Find where the given text appears and provide that cell's center as (X, Y) coordinate. 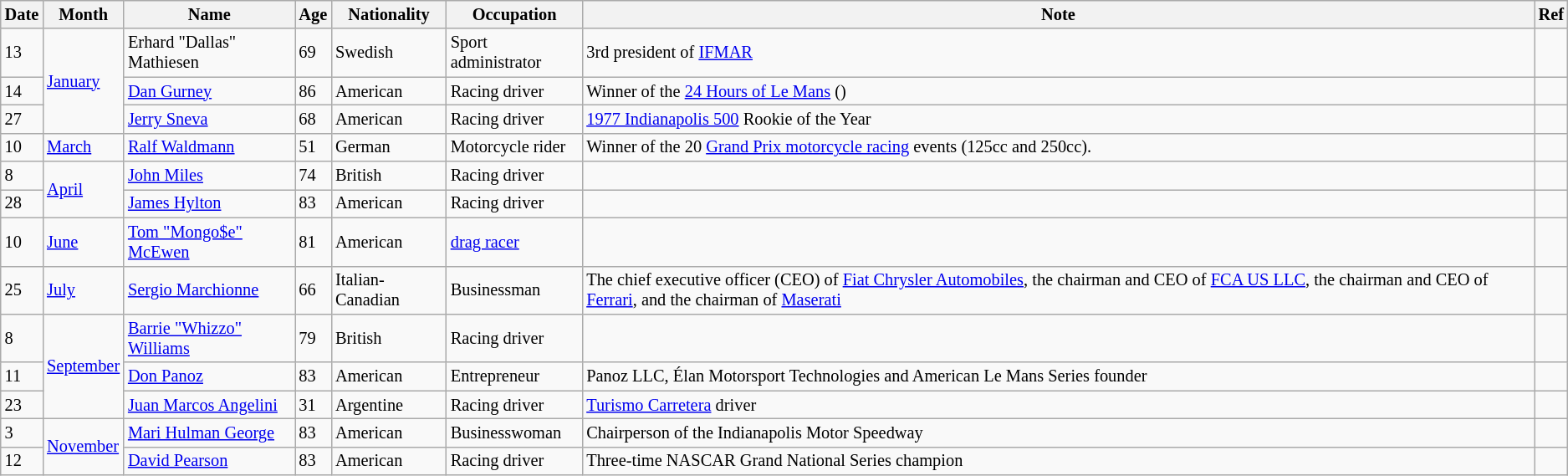
Panoz LLC, Élan Motorsport Technologies and American Le Mans Series founder (1058, 376)
14 (22, 91)
Three-time NASCAR Grand National Series champion (1058, 461)
86 (313, 91)
Argentine (389, 405)
Jerry Sneva (209, 119)
66 (313, 290)
11 (22, 376)
3rd president of IFMAR (1058, 53)
July (84, 290)
June (84, 242)
Occupation (514, 14)
27 (22, 119)
68 (313, 119)
Name (209, 14)
Winner of the 24 Hours of Le Mans () (1058, 91)
Ralf Waldmann (209, 147)
David Pearson (209, 461)
Mari Hulman George (209, 432)
Italian-Canadian (389, 290)
Businesswoman (514, 432)
January (84, 80)
Juan Marcos Angelini (209, 405)
25 (22, 290)
Turismo Carretera driver (1058, 405)
74 (313, 176)
Swedish (389, 53)
69 (313, 53)
81 (313, 242)
Age (313, 14)
Barrie "Whizzo" Williams (209, 338)
13 (22, 53)
Don Panoz (209, 376)
Dan Gurney (209, 91)
Tom "Mongo$e" McEwen (209, 242)
German (389, 147)
Ref (1551, 14)
51 (313, 147)
November (84, 447)
Month (84, 14)
March (84, 147)
12 (22, 461)
April (84, 189)
3 (22, 432)
James Hylton (209, 203)
Entrepreneur (514, 376)
23 (22, 405)
Nationality (389, 14)
Winner of the 20 Grand Prix motorcycle racing events (125cc and 250cc). (1058, 147)
Sergio Marchionne (209, 290)
September (84, 366)
28 (22, 203)
John Miles (209, 176)
31 (313, 405)
drag racer (514, 242)
Date (22, 14)
1977 Indianapolis 500 Rookie of the Year (1058, 119)
Businessman (514, 290)
Note (1058, 14)
Chairperson of the Indianapolis Motor Speedway (1058, 432)
79 (313, 338)
Erhard "Dallas" Mathiesen (209, 53)
Sport administrator (514, 53)
Motorcycle rider (514, 147)
